Provide the (x, y) coordinate of the cell's center where the given text is located.  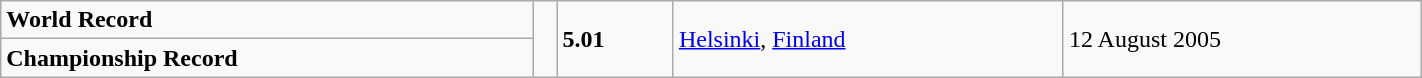
12 August 2005 (1242, 39)
5.01 (615, 39)
Helsinki, Finland (868, 39)
World Record (267, 20)
Championship Record (267, 58)
